Extract the [X, Y] coordinate from the center of the cell holding the provided text.  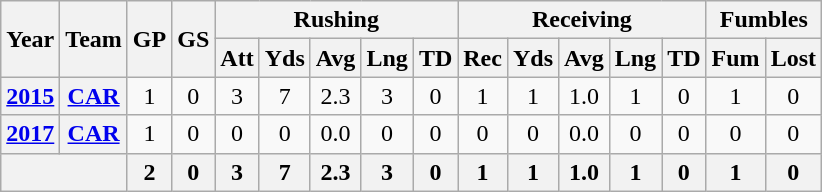
Team [94, 39]
Year [30, 39]
Lost [793, 58]
GS [194, 39]
Receiving [582, 20]
2 [149, 172]
Fum [736, 58]
Fumbles [764, 20]
Att [237, 58]
Rushing [336, 20]
GP [149, 39]
2017 [30, 134]
Rec [483, 58]
2015 [30, 96]
